Determine the [x, y] coordinate at the center of the cell enclosing the given text.  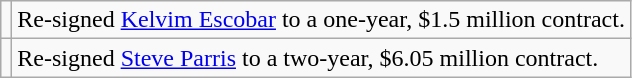
Re-signed Kelvim Escobar to a one-year, $1.5 million contract. [322, 20]
Re-signed Steve Parris to a two-year, $6.05 million contract. [322, 58]
